Determine the [x, y] coordinate at the center of the cell enclosing the given text.  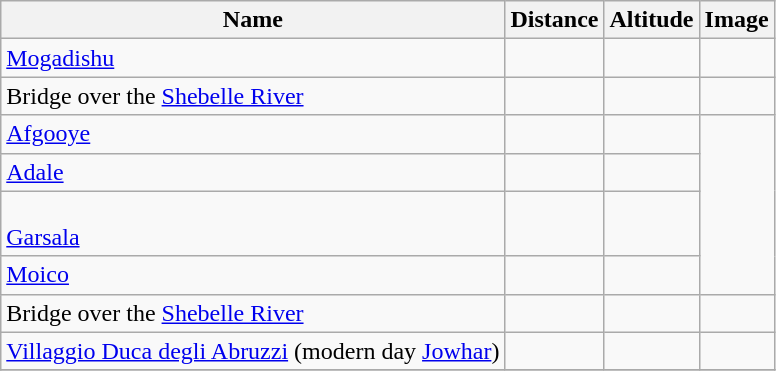
Distance [554, 20]
Name [253, 20]
Afgooye [253, 134]
Moico [253, 275]
Adale [253, 172]
Mogadishu [253, 58]
Villaggio Duca degli Abruzzi (modern day Jowhar) [253, 351]
Garsala [253, 224]
Altitude [652, 20]
Image [736, 20]
